Identify which cell holds the provided text, then report its (x, y) central coordinate. 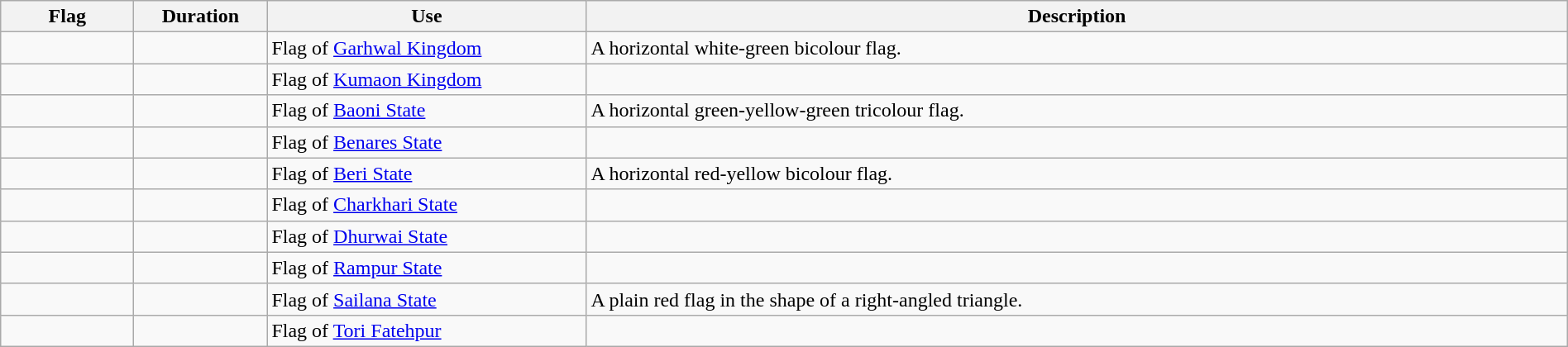
Flag of Kumaon Kingdom (427, 79)
Flag (68, 17)
Duration (200, 17)
Flag of Sailana State (427, 299)
Flag of Rampur State (427, 268)
Flag of Beri State (427, 173)
Flag of Tori Fatehpur (427, 330)
A horizontal white-green bicolour flag. (1077, 48)
Flag of Dhurwai State (427, 236)
A horizontal green-yellow-green tricolour flag. (1077, 111)
Flag of Baoni State (427, 111)
A plain red flag in the shape of a right-angled triangle. (1077, 299)
A horizontal red-yellow bicolour flag. (1077, 173)
Flag of Benares State (427, 142)
Flag of Garhwal Kingdom (427, 48)
Flag of Charkhari State (427, 205)
Description (1077, 17)
Use (427, 17)
